Scan for the cell matching the given text and deliver its [x, y] coordinate at center. 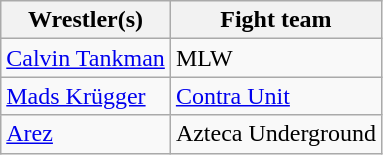
Fight team [276, 20]
Azteca Underground [276, 134]
Arez [86, 134]
Mads Krügger [86, 96]
Calvin Tankman [86, 58]
Contra Unit [276, 96]
MLW [276, 58]
Wrestler(s) [86, 20]
